Locate the cell with the specified text and output its (x, y) center coordinate. 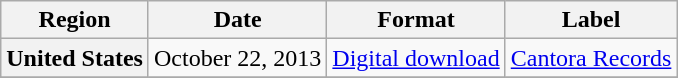
Cantora Records (591, 58)
Label (591, 20)
October 22, 2013 (237, 58)
Format (416, 20)
Date (237, 20)
Digital download (416, 58)
Region (75, 20)
United States (75, 58)
